Scan for the cell matching the given text and deliver its (X, Y) coordinate at center. 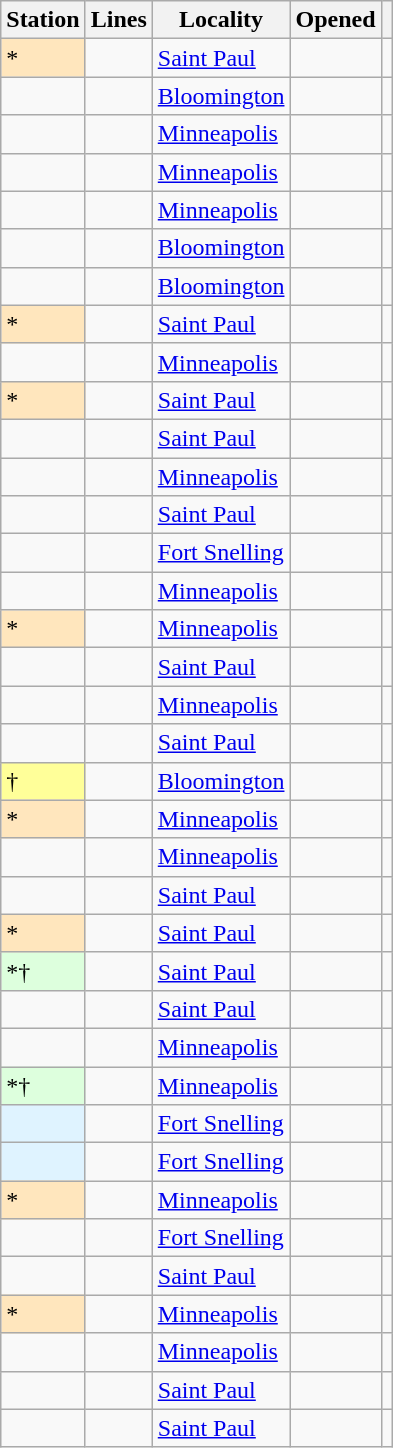
Locality (221, 20)
Station (43, 20)
Opened (336, 20)
† (43, 781)
Lines (118, 20)
